Detect which cell encompasses the target text, then output its (X, Y) center coordinate. 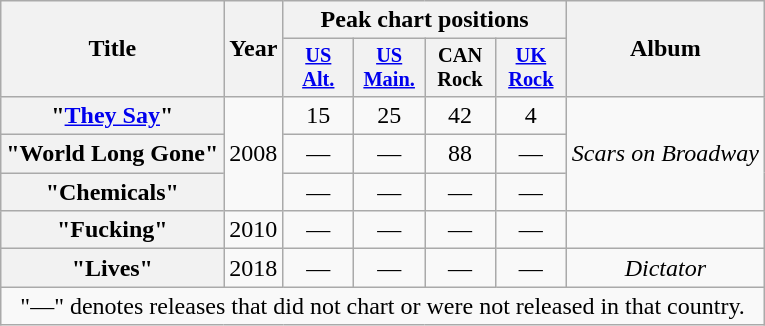
2008 (254, 153)
"Chemicals" (112, 192)
CANRock (460, 68)
"They Say" (112, 115)
"—" denotes releases that did not chart or were not released in that country. (383, 306)
2018 (254, 268)
Album (665, 49)
Year (254, 49)
USMain. (390, 68)
Scars on Broadway (665, 153)
"Fucking" (112, 230)
4 (530, 115)
Dictator (665, 268)
UKRock (530, 68)
25 (390, 115)
2010 (254, 230)
15 (318, 115)
Peak chart positions (424, 20)
Title (112, 49)
88 (460, 154)
USAlt. (318, 68)
"Lives" (112, 268)
42 (460, 115)
"World Long Gone" (112, 154)
